Determine the [x, y] coordinate at the center of the cell enclosing the given text.  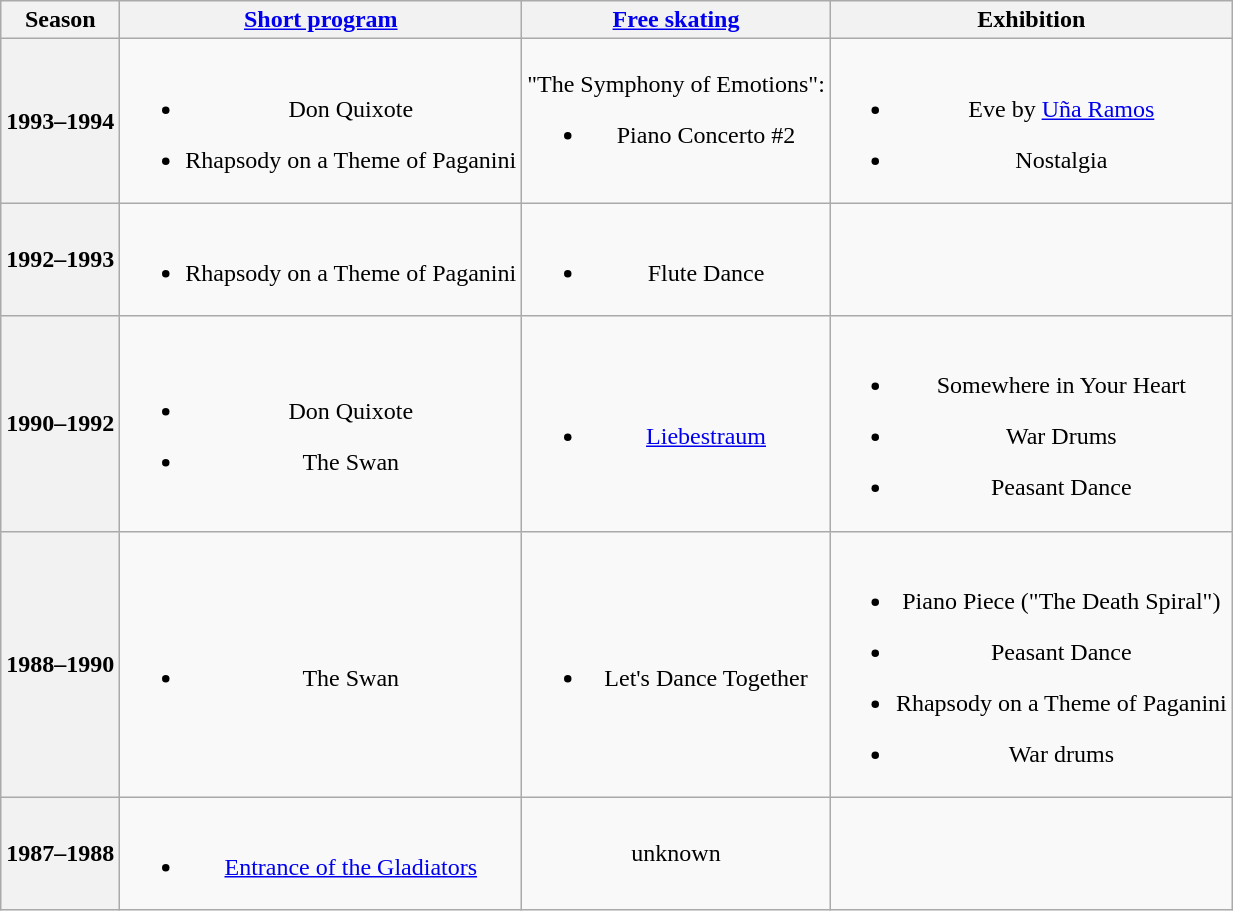
Let's Dance Together [676, 664]
Season [60, 20]
Liebestraum [676, 424]
The Swan [321, 664]
Exhibition [1031, 20]
1988–1990 [60, 664]
Short program [321, 20]
Piano Piece ("The Death Spiral")Peasant DanceRhapsody on a Theme of Paganini War drums [1031, 664]
Flute Dance [676, 260]
Eve by Uña RamosNostalgia [1031, 121]
Don Quixote The Swan [321, 424]
1992–1993 [60, 260]
unknown [676, 854]
Somewhere in Your Heart War DrumsPeasant Dance [1031, 424]
1993–1994 [60, 121]
"The Symphony of Emotions":Piano Concerto #2 [676, 121]
1987–1988 [60, 854]
Don Quixote Rhapsody on a Theme of Paganini [321, 121]
1990–1992 [60, 424]
Free skating [676, 20]
Rhapsody on a Theme of Paganini [321, 260]
Entrance of the Gladiators [321, 854]
